Determine the [x, y] coordinate at the center of the cell enclosing the given text.  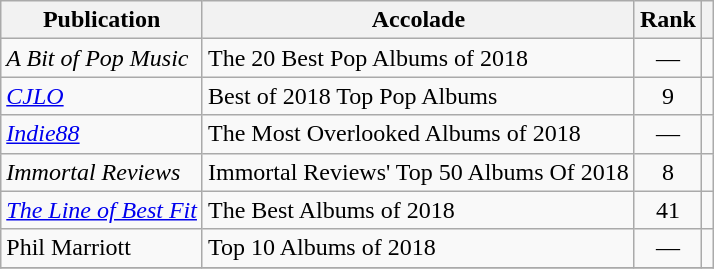
Best of 2018 Top Pop Albums [418, 96]
Immortal Reviews' Top 50 Albums Of 2018 [418, 172]
A Bit of Pop Music [102, 58]
Top 10 Albums of 2018 [418, 248]
Accolade [418, 20]
Publication [102, 20]
Rank [668, 20]
9 [668, 96]
The Best Albums of 2018 [418, 210]
8 [668, 172]
The Line of Best Fit [102, 210]
The Most Overlooked Albums of 2018 [418, 134]
Indie88 [102, 134]
41 [668, 210]
Phil Marriott [102, 248]
Immortal Reviews [102, 172]
CJLO [102, 96]
The 20 Best Pop Albums of 2018 [418, 58]
